Return (x, y) of the center of cell containing provided text 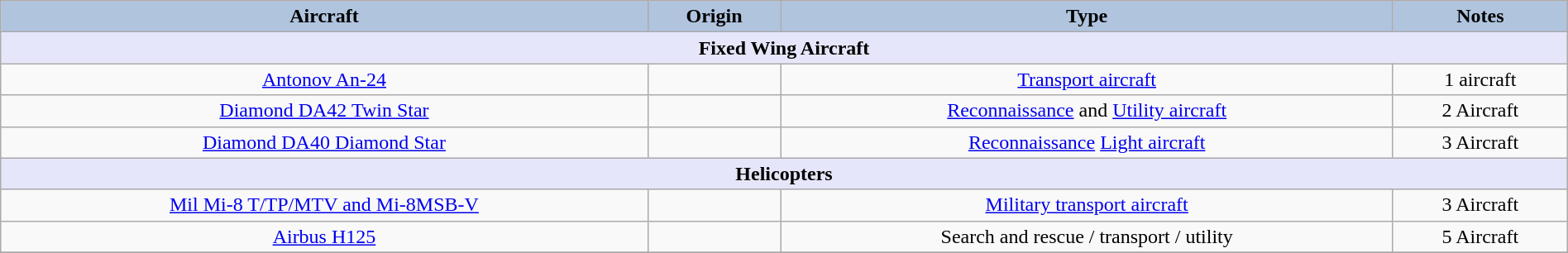
Airbus H125 (324, 236)
Helicopters (784, 174)
Type (1087, 17)
Origin (715, 17)
5 Aircraft (1480, 236)
Reconnaissance and Utility aircraft (1087, 111)
Diamond DA42 Twin Star (324, 111)
Notes (1480, 17)
Antonov An-24 (324, 79)
Transport aircraft (1087, 79)
Military transport aircraft (1087, 205)
Reconnaissance Light aircraft (1087, 142)
2 Aircraft (1480, 111)
Mil Mi-8 T/TP/MTV and Mi-8MSB-V (324, 205)
Diamond DA40 Diamond Star (324, 142)
1 aircraft (1480, 79)
Aircraft (324, 17)
Fixed Wing Aircraft (784, 48)
Search and rescue / transport / utility (1087, 236)
